Provide the [x, y] coordinate of the cell's center where the given text is located.  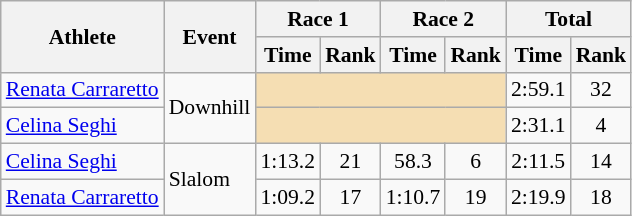
1:09.2 [288, 197]
2:31.1 [538, 126]
21 [350, 162]
58.3 [414, 162]
2:11.5 [538, 162]
Downhill [210, 108]
Race 2 [444, 19]
6 [476, 162]
32 [602, 90]
Athlete [82, 36]
2:59.1 [538, 90]
Race 1 [318, 19]
1:10.7 [414, 197]
17 [350, 197]
Total [568, 19]
19 [476, 197]
18 [602, 197]
Slalom [210, 180]
4 [602, 126]
2:19.9 [538, 197]
1:13.2 [288, 162]
Event [210, 36]
14 [602, 162]
